Determine the (X, Y) coordinate at the center of the cell enclosing the given text.  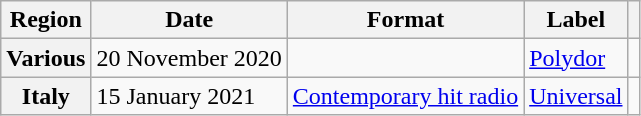
Universal (576, 96)
Date (189, 20)
Various (46, 58)
Contemporary hit radio (405, 96)
Region (46, 20)
Polydor (576, 58)
Label (576, 20)
20 November 2020 (189, 58)
15 January 2021 (189, 96)
Format (405, 20)
Italy (46, 96)
